Scan for the cell matching the given text and deliver its [X, Y] coordinate at center. 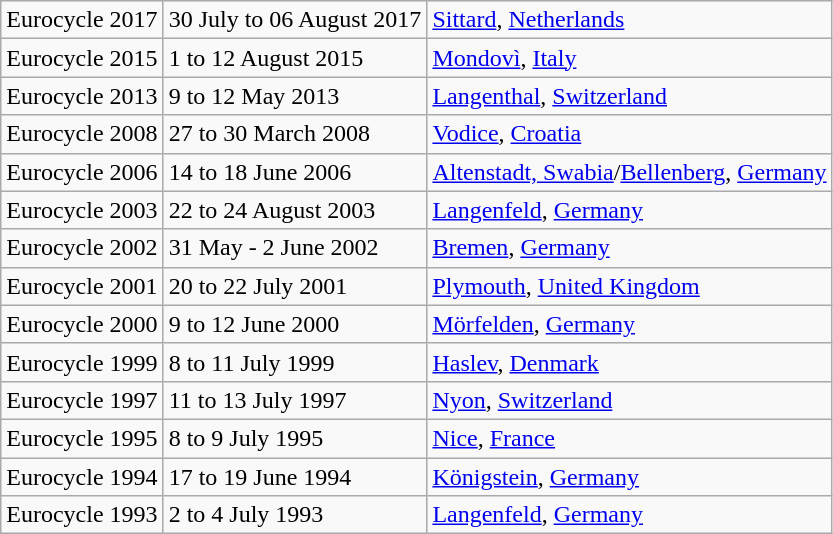
2 to 4 July 1993 [295, 515]
Eurocycle 1993 [82, 515]
Eurocycle 2001 [82, 286]
1 to 12 August 2015 [295, 58]
Bremen, Germany [630, 248]
Königstein, Germany [630, 477]
17 to 19 June 1994 [295, 477]
20 to 22 July 2001 [295, 286]
9 to 12 June 2000 [295, 324]
11 to 13 July 1997 [295, 400]
Eurocycle 2013 [82, 96]
Mondovì, Italy [630, 58]
Vodice, Croatia [630, 134]
Eurocycle 2008 [82, 134]
Mörfelden, Germany [630, 324]
9 to 12 May 2013 [295, 96]
Altenstadt, Swabia/Bellenberg, Germany [630, 172]
Sittard, Netherlands [630, 20]
Eurocycle 1997 [82, 400]
Eurocycle 1994 [82, 477]
8 to 9 July 1995 [295, 438]
31 May - 2 June 2002 [295, 248]
Plymouth, United Kingdom [630, 286]
Eurocycle 2006 [82, 172]
Haslev, Denmark [630, 362]
Eurocycle 1999 [82, 362]
Eurocycle 2002 [82, 248]
Langenthal, Switzerland [630, 96]
Eurocycle 2003 [82, 210]
27 to 30 March 2008 [295, 134]
Nyon, Switzerland [630, 400]
8 to 11 July 1999 [295, 362]
Eurocycle 2017 [82, 20]
30 July to 06 August 2017 [295, 20]
14 to 18 June 2006 [295, 172]
Eurocycle 2015 [82, 58]
Eurocycle 2000 [82, 324]
Eurocycle 1995 [82, 438]
22 to 24 August 2003 [295, 210]
Nice, France [630, 438]
